Capture the cell that displays the provided text and extract its (X, Y) central coordinate. 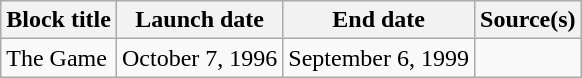
Block title (59, 20)
Launch date (199, 20)
The Game (59, 58)
September 6, 1999 (379, 58)
End date (379, 20)
October 7, 1996 (199, 58)
Source(s) (528, 20)
